Return (X, Y) of the center of cell containing provided text 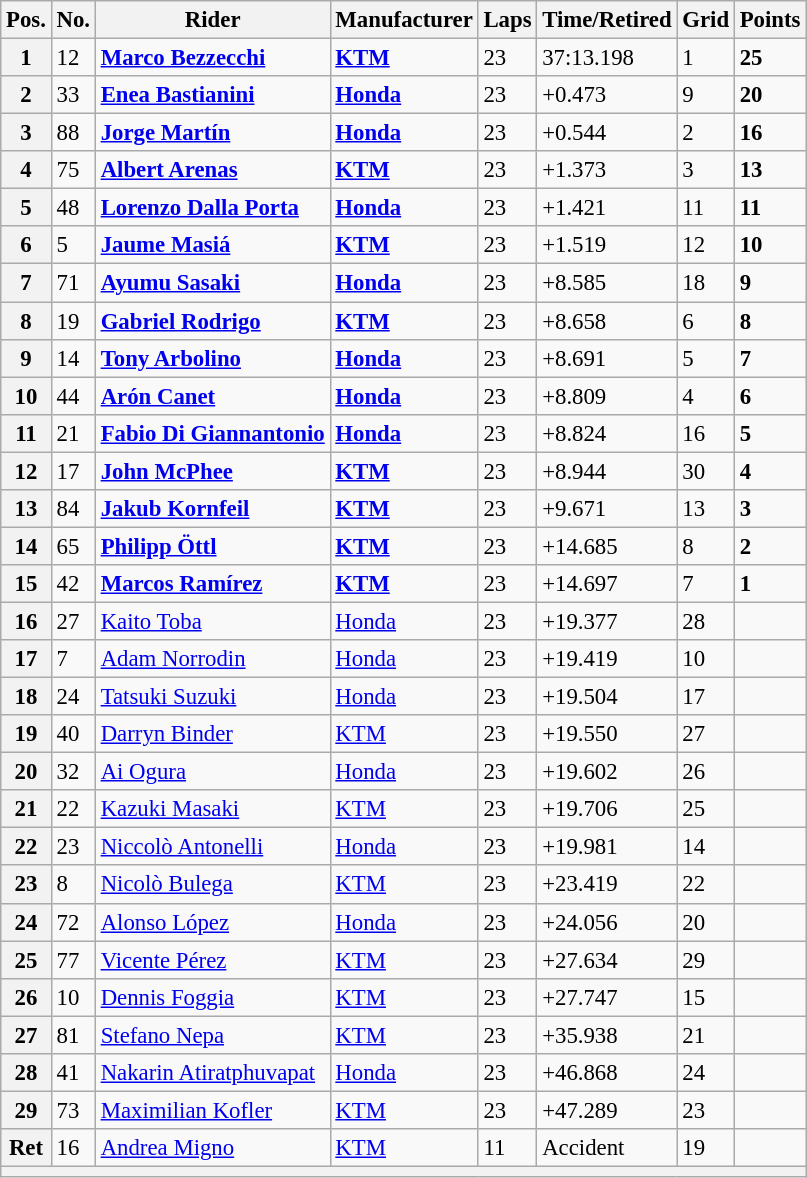
+1.519 (607, 245)
+19.981 (607, 847)
75 (73, 170)
84 (73, 509)
40 (73, 734)
+1.373 (607, 170)
Ret (26, 1148)
Albert Arenas (212, 170)
+19.419 (607, 659)
65 (73, 546)
73 (73, 1110)
John McPhee (212, 471)
Rider (212, 20)
33 (73, 95)
Maximilian Kofler (212, 1110)
41 (73, 1073)
81 (73, 1035)
+47.289 (607, 1110)
+8.944 (607, 471)
Pos. (26, 20)
Darryn Binder (212, 734)
71 (73, 283)
Grid (706, 20)
Alonso López (212, 922)
+35.938 (607, 1035)
+46.868 (607, 1073)
Adam Norrodin (212, 659)
Vicente Pérez (212, 960)
Marco Bezzecchi (212, 58)
Jorge Martín (212, 133)
32 (73, 772)
+9.671 (607, 509)
Arón Canet (212, 396)
Jakub Kornfeil (212, 509)
+19.602 (607, 772)
Accident (607, 1148)
+8.585 (607, 283)
Fabio Di Giannantonio (212, 433)
+8.691 (607, 358)
+27.634 (607, 960)
+14.685 (607, 546)
30 (706, 471)
Philipp Öttl (212, 546)
Jaume Masiá (212, 245)
+19.377 (607, 621)
Marcos Ramírez (212, 584)
Manufacturer (404, 20)
+24.056 (607, 922)
Time/Retired (607, 20)
37:13.198 (607, 58)
Kaito Toba (212, 621)
No. (73, 20)
+23.419 (607, 885)
+1.421 (607, 208)
77 (73, 960)
Stefano Nepa (212, 1035)
Nicolò Bulega (212, 885)
Kazuki Masaki (212, 809)
Laps (508, 20)
88 (73, 133)
Dennis Foggia (212, 997)
+0.544 (607, 133)
+27.747 (607, 997)
Enea Bastianini (212, 95)
+0.473 (607, 95)
42 (73, 584)
Lorenzo Dalla Porta (212, 208)
Tatsuki Suzuki (212, 697)
Points (770, 20)
Tony Arbolino (212, 358)
72 (73, 922)
Nakarin Atiratphuvapat (212, 1073)
Andrea Migno (212, 1148)
+8.809 (607, 396)
+14.697 (607, 584)
Ayumu Sasaki (212, 283)
+19.706 (607, 809)
Niccolò Antonelli (212, 847)
+19.550 (607, 734)
44 (73, 396)
+8.658 (607, 321)
+8.824 (607, 433)
48 (73, 208)
Gabriel Rodrigo (212, 321)
+19.504 (607, 697)
Ai Ogura (212, 772)
